Return [X, Y] of the center of cell containing provided text 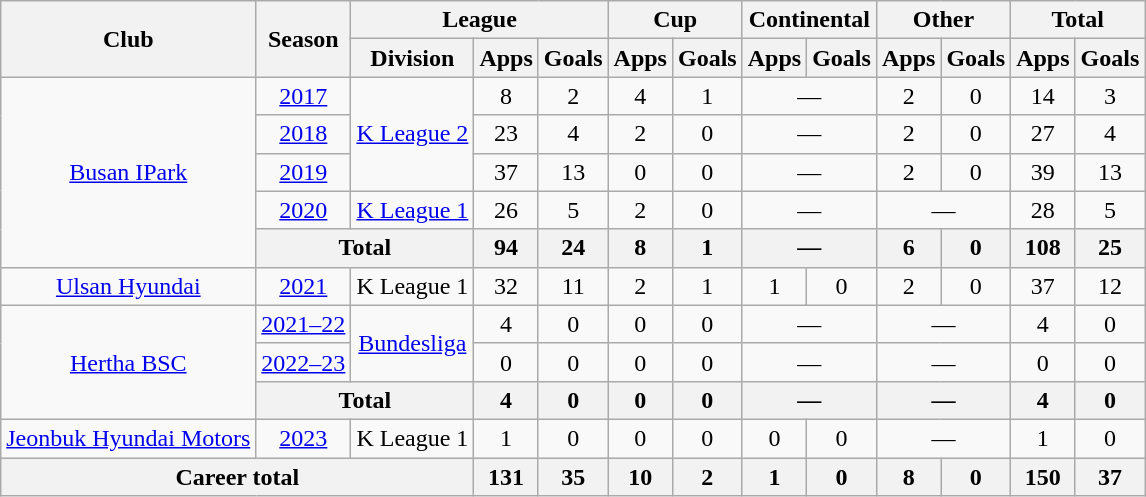
11 [573, 286]
32 [506, 286]
94 [506, 248]
150 [1043, 477]
23 [506, 134]
2019 [304, 172]
24 [573, 248]
35 [573, 477]
2018 [304, 134]
Jeonbuk Hyundai Motors [128, 438]
131 [506, 477]
2017 [304, 96]
League [480, 20]
K League 2 [412, 134]
Other [943, 20]
2023 [304, 438]
108 [1043, 248]
Cup [675, 20]
Continental [809, 20]
27 [1043, 134]
Hertha BSC [128, 362]
Busan IPark [128, 172]
39 [1043, 172]
2021–22 [304, 324]
12 [1110, 286]
2022–23 [304, 362]
Division [412, 58]
Club [128, 39]
Career total [238, 477]
Season [304, 39]
2021 [304, 286]
25 [1110, 248]
26 [506, 210]
6 [908, 248]
Ulsan Hyundai [128, 286]
14 [1043, 96]
10 [640, 477]
2020 [304, 210]
28 [1043, 210]
3 [1110, 96]
Bundesliga [412, 343]
